Detect which cell encompasses the target text, then output its (x, y) center coordinate. 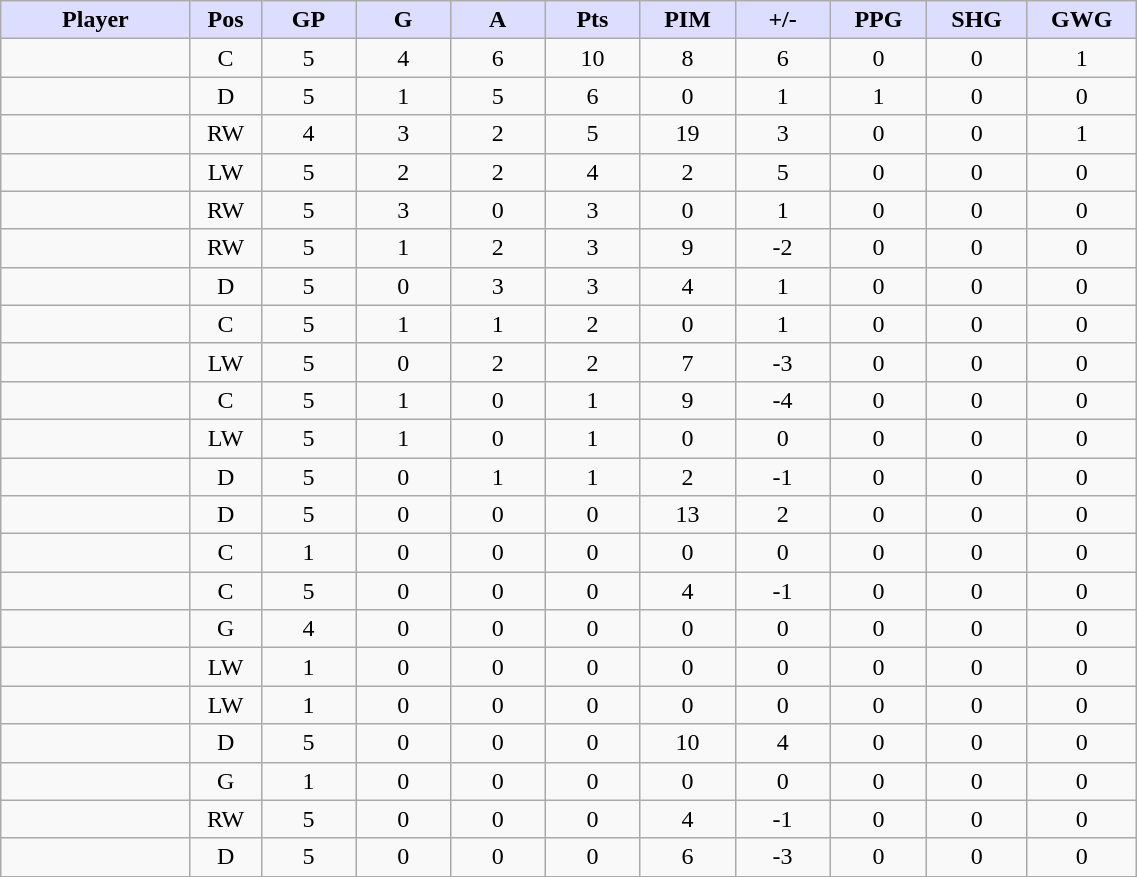
Pts (592, 20)
7 (688, 362)
GP (308, 20)
SHG (977, 20)
Player (96, 20)
PIM (688, 20)
Pos (226, 20)
GWG (1081, 20)
+/- (782, 20)
-2 (782, 248)
-4 (782, 400)
19 (688, 134)
13 (688, 515)
A (498, 20)
8 (688, 58)
PPG (878, 20)
